Pinpoint the cell where the given text exists, returning its [X, Y] midpoint coordinate. 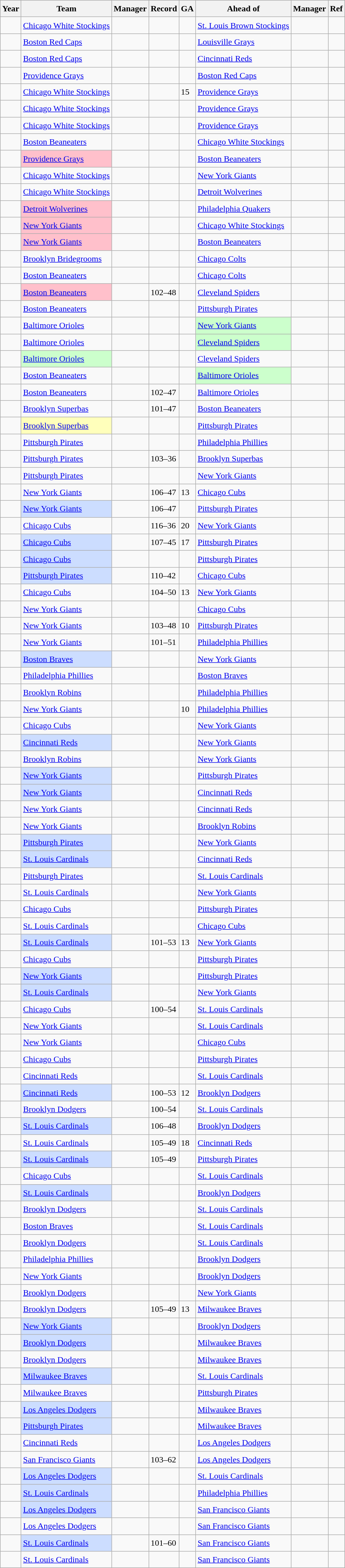
Ref [336, 9]
103–36 [164, 459]
103–62 [164, 1459]
103–48 [164, 626]
Philadelphia Quakers [243, 209]
12 [188, 1093]
20 [188, 526]
110–42 [164, 575]
17 [188, 542]
101–47 [164, 409]
Brooklyn Bridegrooms [67, 259]
Record [164, 9]
102–47 [164, 392]
15 [188, 92]
18 [188, 1142]
Year [11, 9]
Ahead of [243, 9]
116–36 [164, 526]
101–51 [164, 642]
107–45 [164, 542]
101–53 [164, 943]
GA [188, 9]
106–48 [164, 1126]
102–48 [164, 292]
100–53 [164, 1093]
Louisville Grays [243, 42]
104–50 [164, 592]
101–60 [164, 1543]
St. Louis Brown Stockings [243, 26]
Team [67, 9]
